From the cell containing the given text, extract its center point as (X, Y) coordinate. 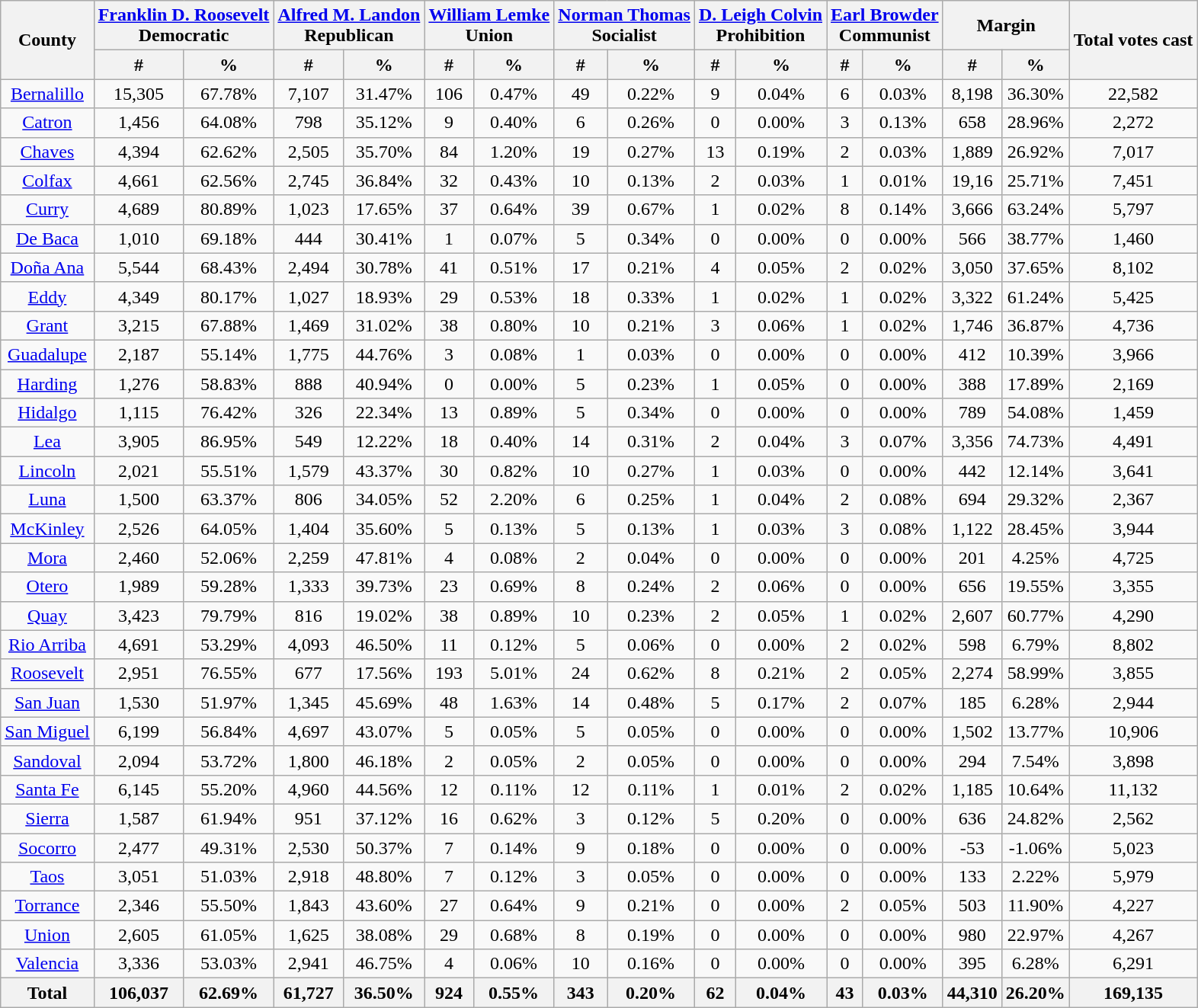
Guadalupe (47, 354)
4,697 (309, 731)
Harding (47, 383)
0.67% (651, 210)
San Juan (47, 702)
4.25% (1035, 558)
36.50% (384, 993)
Norman ThomasSocialist (625, 26)
-1.06% (1035, 848)
2,187 (139, 354)
6,145 (139, 789)
4,661 (139, 181)
0.80% (514, 325)
1,775 (309, 354)
61.94% (229, 818)
43.37% (384, 471)
24 (581, 674)
46.50% (384, 645)
0.43% (514, 181)
3,855 (1133, 674)
816 (309, 616)
22.97% (1035, 935)
0.18% (651, 848)
10.39% (1035, 354)
19.02% (384, 616)
Earl BrowderCommunist (886, 26)
1,502 (972, 731)
0.55% (514, 993)
Taos (47, 877)
48 (449, 702)
656 (972, 587)
55.14% (229, 354)
6.79% (1035, 645)
2,505 (309, 152)
598 (972, 645)
2,530 (309, 848)
12.14% (1035, 471)
412 (972, 354)
4,394 (139, 152)
106 (449, 94)
1,027 (309, 296)
37.65% (1035, 267)
0.25% (651, 500)
193 (449, 674)
51.03% (229, 877)
Socorro (47, 848)
1,333 (309, 587)
1,185 (972, 789)
31.47% (384, 94)
30.41% (384, 238)
52.06% (229, 558)
980 (972, 935)
68.43% (229, 267)
55.50% (229, 906)
50.37% (384, 848)
74.73% (1035, 442)
25.71% (1035, 181)
60.77% (1035, 616)
17 (581, 267)
2,605 (139, 935)
3,944 (1133, 529)
Eddy (47, 296)
8,198 (972, 94)
Curry (47, 210)
47.81% (384, 558)
0.69% (514, 587)
37 (449, 210)
3,423 (139, 616)
55.20% (229, 789)
23 (449, 587)
49.31% (229, 848)
3,355 (1133, 587)
4,725 (1133, 558)
Colfax (47, 181)
61,727 (309, 993)
43.07% (384, 731)
County (47, 40)
677 (309, 674)
4,736 (1133, 325)
0.51% (514, 267)
62 (715, 993)
1,889 (972, 152)
0.16% (651, 964)
549 (309, 442)
566 (972, 238)
58.83% (229, 383)
2,562 (1133, 818)
388 (972, 383)
53.72% (229, 760)
1,345 (309, 702)
27 (449, 906)
29.32% (1035, 500)
32 (449, 181)
343 (581, 993)
Sierra (47, 818)
Catron (47, 123)
442 (972, 471)
De Baca (47, 238)
53.29% (229, 645)
2,477 (139, 848)
2,918 (309, 877)
11 (449, 645)
55.51% (229, 471)
Santa Fe (47, 789)
0.82% (514, 471)
3,336 (139, 964)
59.28% (229, 587)
1,843 (309, 906)
22,582 (1133, 94)
806 (309, 500)
19.55% (1035, 587)
924 (449, 993)
6,199 (139, 731)
0.31% (651, 442)
326 (309, 413)
86.95% (229, 442)
3,356 (972, 442)
56.84% (229, 731)
2,951 (139, 674)
5,425 (1133, 296)
4,093 (309, 645)
694 (972, 500)
4,491 (1133, 442)
169,135 (1133, 993)
67.78% (229, 94)
35.60% (384, 529)
William LemkeUnion (489, 26)
8,102 (1133, 267)
185 (972, 702)
2.20% (514, 500)
1,456 (139, 123)
3,666 (972, 210)
0.26% (651, 123)
48.80% (384, 877)
0.47% (514, 94)
64.05% (229, 529)
2,367 (1133, 500)
3,050 (972, 267)
5.01% (514, 674)
0.48% (651, 702)
Franklin D. RooseveltDemocratic (184, 26)
84 (449, 152)
10,906 (1133, 731)
40.94% (384, 383)
43 (845, 993)
11,132 (1133, 789)
Lea (47, 442)
76.42% (229, 413)
2,259 (309, 558)
53.03% (229, 964)
63.24% (1035, 210)
2,272 (1133, 123)
24.82% (1035, 818)
69.18% (229, 238)
34.05% (384, 500)
17.65% (384, 210)
1.63% (514, 702)
1,276 (139, 383)
951 (309, 818)
4,227 (1133, 906)
Roosevelt (47, 674)
Quay (47, 616)
Bernalillo (47, 94)
16 (449, 818)
44.76% (384, 354)
4,349 (139, 296)
1,023 (309, 210)
2,607 (972, 616)
1,122 (972, 529)
Torrance (47, 906)
17.56% (384, 674)
43.60% (384, 906)
1,579 (309, 471)
36.30% (1035, 94)
636 (972, 818)
18.93% (384, 296)
1,459 (1133, 413)
2,169 (1133, 383)
1,115 (139, 413)
38.08% (384, 935)
39 (581, 210)
1,587 (139, 818)
52 (449, 500)
1,500 (139, 500)
2,494 (309, 267)
5,979 (1133, 877)
Union (47, 935)
-53 (972, 848)
7,451 (1133, 181)
10.64% (1035, 789)
49 (581, 94)
Rio Arriba (47, 645)
19,16 (972, 181)
1,530 (139, 702)
0.24% (651, 587)
1,746 (972, 325)
Hidalgo (47, 413)
31.02% (384, 325)
Mora (47, 558)
Margin (1006, 26)
1,460 (1133, 238)
Total (47, 993)
294 (972, 760)
2,745 (309, 181)
4,267 (1133, 935)
McKinley (47, 529)
2,274 (972, 674)
51.97% (229, 702)
3,051 (139, 877)
0.22% (651, 94)
4,689 (139, 210)
80.17% (229, 296)
26.20% (1035, 993)
36.84% (384, 181)
0.68% (514, 935)
3,905 (139, 442)
38.77% (1035, 238)
Chaves (47, 152)
503 (972, 906)
1,010 (139, 238)
Total votes cast (1133, 40)
3,322 (972, 296)
133 (972, 877)
0.17% (782, 702)
2.22% (1035, 877)
Doña Ana (47, 267)
798 (309, 123)
2,526 (139, 529)
39.73% (384, 587)
4,960 (309, 789)
San Miguel (47, 731)
4,691 (139, 645)
13.77% (1035, 731)
3,966 (1133, 354)
30 (449, 471)
Lincoln (47, 471)
64.08% (229, 123)
0.53% (514, 296)
7,017 (1133, 152)
67.88% (229, 325)
45.69% (384, 702)
35.12% (384, 123)
22.34% (384, 413)
62.69% (229, 993)
D. Leigh ColvinProhibition (761, 26)
5,797 (1133, 210)
61.05% (229, 935)
28.96% (1035, 123)
46.75% (384, 964)
Sandoval (47, 760)
3,641 (1133, 471)
Grant (47, 325)
444 (309, 238)
12.22% (384, 442)
80.89% (229, 210)
6,291 (1133, 964)
2,021 (139, 471)
44.56% (384, 789)
63.37% (229, 500)
Alfred M. LandonRepublican (349, 26)
888 (309, 383)
62.56% (229, 181)
79.79% (229, 616)
2,346 (139, 906)
7.54% (1035, 760)
106,037 (139, 993)
5,544 (139, 267)
1,625 (309, 935)
3,898 (1133, 760)
61.24% (1035, 296)
36.87% (1035, 325)
1,989 (139, 587)
62.62% (229, 152)
1,469 (309, 325)
Otero (47, 587)
7,107 (309, 94)
76.55% (229, 674)
37.12% (384, 818)
11.90% (1035, 906)
2,094 (139, 760)
5,023 (1133, 848)
789 (972, 413)
0.33% (651, 296)
658 (972, 123)
8,802 (1133, 645)
2,460 (139, 558)
44,310 (972, 993)
1,404 (309, 529)
30.78% (384, 267)
17.89% (1035, 383)
46.18% (384, 760)
4,290 (1133, 616)
1.20% (514, 152)
35.70% (384, 152)
19 (581, 152)
1,800 (309, 760)
3,215 (139, 325)
2,941 (309, 964)
Valencia (47, 964)
Luna (47, 500)
54.08% (1035, 413)
2,944 (1133, 702)
41 (449, 267)
26.92% (1035, 152)
28.45% (1035, 529)
58.99% (1035, 674)
201 (972, 558)
395 (972, 964)
15,305 (139, 94)
